From the cell containing the given text, extract its center point as (X, Y) coordinate. 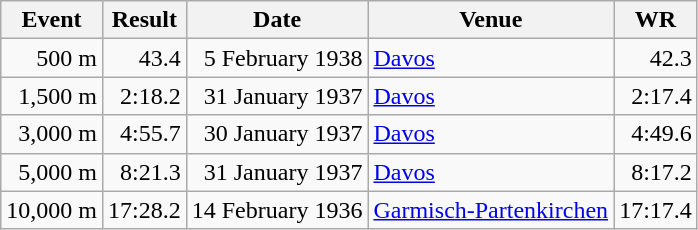
Result (144, 20)
5 February 1938 (277, 58)
17:28.2 (144, 210)
1,500 m (52, 96)
2:17.4 (656, 96)
Event (52, 20)
8:17.2 (656, 172)
WR (656, 20)
Garmisch-Partenkirchen (491, 210)
10,000 m (52, 210)
14 February 1936 (277, 210)
4:49.6 (656, 134)
Venue (491, 20)
42.3 (656, 58)
30 January 1937 (277, 134)
2:18.2 (144, 96)
43.4 (144, 58)
500 m (52, 58)
17:17.4 (656, 210)
8:21.3 (144, 172)
Date (277, 20)
3,000 m (52, 134)
4:55.7 (144, 134)
5,000 m (52, 172)
